Find where the given text appears and provide that cell's center as [x, y] coordinate. 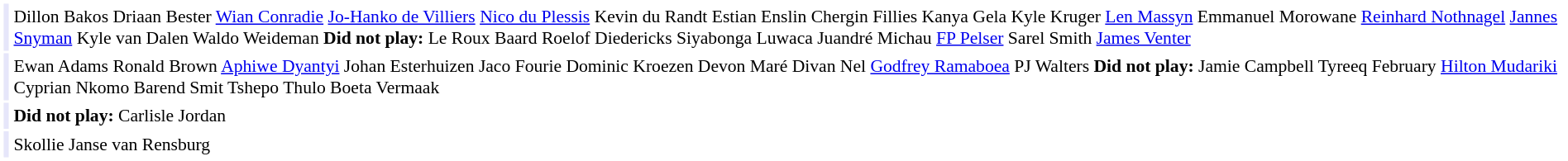
Skollie Janse van Rensburg [788, 144]
Did not play: Carlisle Jordan [788, 116]
